For the text-containing cell, return its midpoint in [x, y] coordinate format. 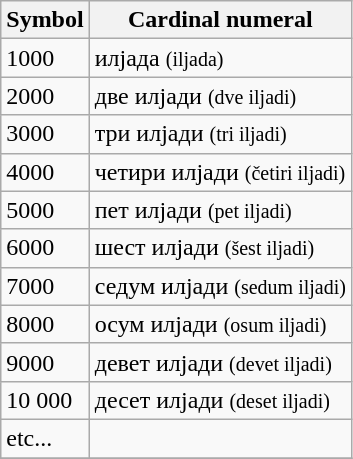
десет илјади (deset iljadi) [220, 400]
9000 [45, 362]
5000 [45, 210]
2000 [45, 96]
7000 [45, 286]
седум илјади (sedum iljadi) [220, 286]
две илјади (dve iljadi) [220, 96]
1000 [45, 58]
Symbol [45, 20]
три илјади (tri iljadi) [220, 134]
шест илјади (šest iljadi) [220, 248]
4000 [45, 172]
осум илјади (osum iljadi) [220, 324]
Cardinal numeral [220, 20]
четири илјади (četiri iljadi) [220, 172]
девет илјади (devet iljadi) [220, 362]
etc... [45, 438]
10 000 [45, 400]
3000 [45, 134]
илјада (iljada) [220, 58]
6000 [45, 248]
8000 [45, 324]
пет илјади (pet iljadi) [220, 210]
